Return the (X, Y) coordinate for the center point of the cell that contains the specified text.  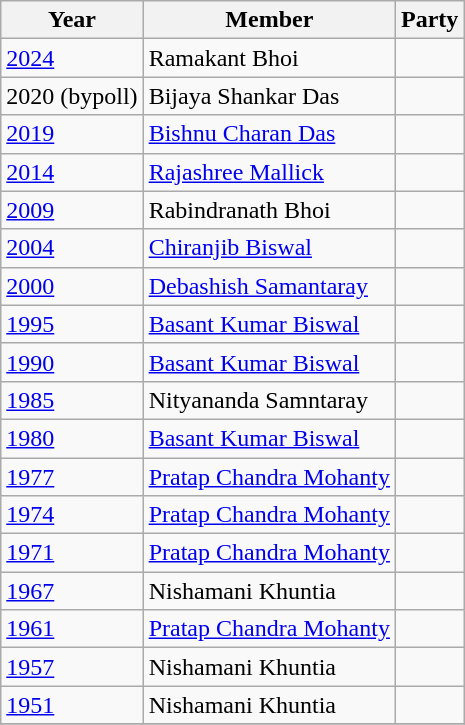
2024 (72, 58)
1977 (72, 477)
1957 (72, 667)
1985 (72, 400)
1971 (72, 553)
Member (269, 20)
Party (429, 20)
Chiranjib Biswal (269, 248)
2020 (bypoll) (72, 96)
Nityananda Samntaray (269, 400)
1980 (72, 438)
1961 (72, 629)
Rabindranath Bhoi (269, 210)
1951 (72, 705)
2000 (72, 286)
1967 (72, 591)
1974 (72, 515)
1990 (72, 362)
2009 (72, 210)
Debashish Samantaray (269, 286)
Year (72, 20)
Bijaya Shankar Das (269, 96)
2004 (72, 248)
Rajashree Mallick (269, 172)
2019 (72, 134)
2014 (72, 172)
Bishnu Charan Das (269, 134)
Ramakant Bhoi (269, 58)
1995 (72, 324)
